Return [x, y] of the center of cell containing provided text 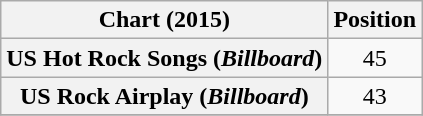
Position [375, 20]
US Hot Rock Songs (Billboard) [164, 58]
45 [375, 58]
Chart (2015) [164, 20]
US Rock Airplay (Billboard) [164, 96]
43 [375, 96]
